Find where the given text appears and provide that cell's center as [X, Y] coordinate. 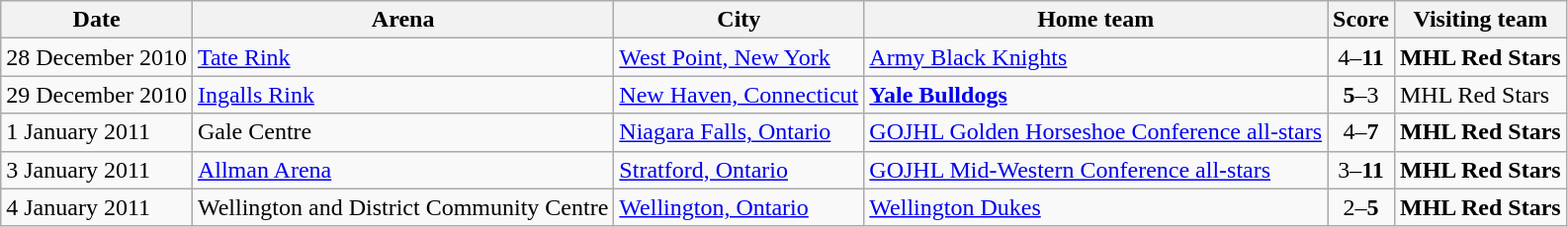
City [740, 20]
Wellington and District Community Centre [402, 207]
GOJHL Mid-Western Conference all-stars [1095, 170]
4–11 [1361, 57]
Date [97, 20]
4 January 2011 [97, 207]
28 December 2010 [97, 57]
Wellington Dukes [1095, 207]
4–7 [1361, 132]
GOJHL Golden Horseshoe Conference all-stars [1095, 132]
Visiting team [1480, 20]
Gale Centre [402, 132]
Wellington, Ontario [740, 207]
1 January 2011 [97, 132]
Ingalls Rink [402, 95]
Allman Arena [402, 170]
West Point, New York [740, 57]
Stratford, Ontario [740, 170]
Home team [1095, 20]
Yale Bulldogs [1095, 95]
Score [1361, 20]
3–11 [1361, 170]
2–5 [1361, 207]
5–3 [1361, 95]
29 December 2010 [97, 95]
Tate Rink [402, 57]
3 January 2011 [97, 170]
Niagara Falls, Ontario [740, 132]
New Haven, Connecticut [740, 95]
Army Black Knights [1095, 57]
Arena [402, 20]
